Search for the cell housing the specified text and yield its [x, y] center coordinate. 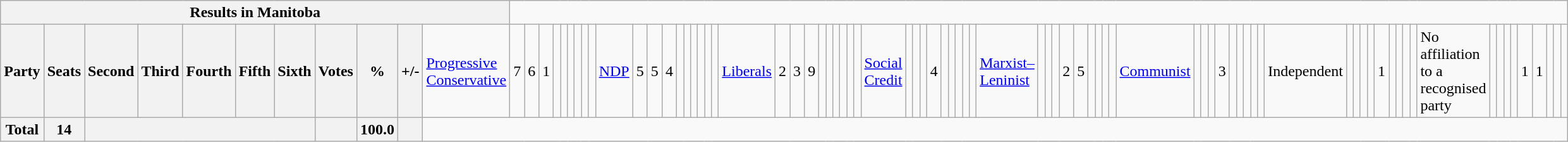
Total [22, 129]
Fifth [255, 71]
Progressive Conservative [466, 71]
Party [22, 71]
Social Credit [884, 71]
6 [532, 71]
Results in Manitoba [255, 13]
NDP [614, 71]
+/- [411, 71]
Seats [64, 71]
% [377, 71]
Votes [336, 71]
Liberals [747, 71]
No affiliation to a recognised party [1454, 71]
7 [517, 71]
9 [811, 71]
100.0 [377, 129]
14 [64, 129]
Fourth [209, 71]
Communist [1155, 71]
Sixth [295, 71]
Second [111, 71]
Marxist–Leninist [1007, 71]
Independent [1306, 71]
Third [161, 71]
